Return the [X, Y] coordinate for the center point of the cell that contains the specified text.  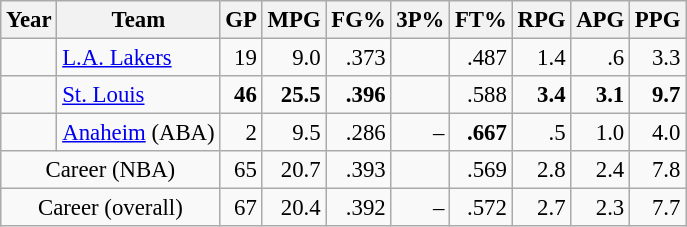
FT% [482, 20]
.393 [358, 170]
2.4 [600, 170]
46 [241, 95]
PPG [658, 20]
9.0 [294, 58]
MPG [294, 20]
19 [241, 58]
2.7 [542, 208]
Anaheim (ABA) [138, 133]
.588 [482, 95]
L.A. Lakers [138, 58]
3.1 [600, 95]
25.5 [294, 95]
.5 [542, 133]
St. Louis [138, 95]
2.3 [600, 208]
7.7 [658, 208]
.286 [358, 133]
.392 [358, 208]
.6 [600, 58]
.572 [482, 208]
20.7 [294, 170]
GP [241, 20]
2.8 [542, 170]
4.0 [658, 133]
.396 [358, 95]
9.7 [658, 95]
Year [29, 20]
.487 [482, 58]
1.4 [542, 58]
Career (overall) [110, 208]
2 [241, 133]
3.3 [658, 58]
RPG [542, 20]
APG [600, 20]
.667 [482, 133]
20.4 [294, 208]
7.8 [658, 170]
3P% [420, 20]
.373 [358, 58]
Career (NBA) [110, 170]
FG% [358, 20]
.569 [482, 170]
9.5 [294, 133]
67 [241, 208]
Team [138, 20]
3.4 [542, 95]
1.0 [600, 133]
65 [241, 170]
